Identify which cell holds the provided text, then report its (X, Y) central coordinate. 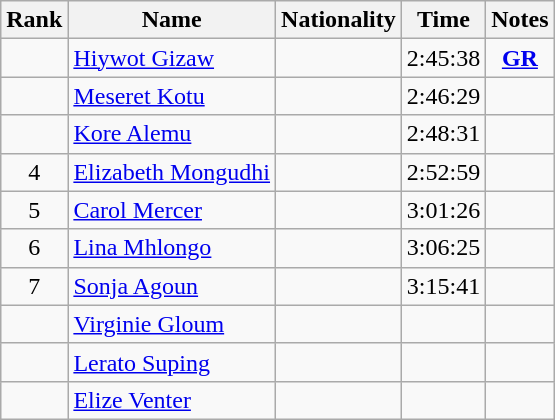
Virginie Gloum (172, 324)
Name (172, 20)
3:15:41 (443, 286)
3:06:25 (443, 248)
5 (34, 210)
Sonja Agoun (172, 286)
4 (34, 172)
Elize Venter (172, 400)
Lina Mhlongo (172, 248)
Lerato Suping (172, 362)
Hiywot Gizaw (172, 58)
Notes (520, 20)
Time (443, 20)
Rank (34, 20)
Nationality (339, 20)
7 (34, 286)
3:01:26 (443, 210)
Kore Alemu (172, 134)
Elizabeth Mongudhi (172, 172)
Carol Mercer (172, 210)
2:52:59 (443, 172)
GR (520, 58)
2:46:29 (443, 96)
Meseret Kotu (172, 96)
2:48:31 (443, 134)
6 (34, 248)
2:45:38 (443, 58)
